Detect which cell encompasses the target text, then output its (x, y) center coordinate. 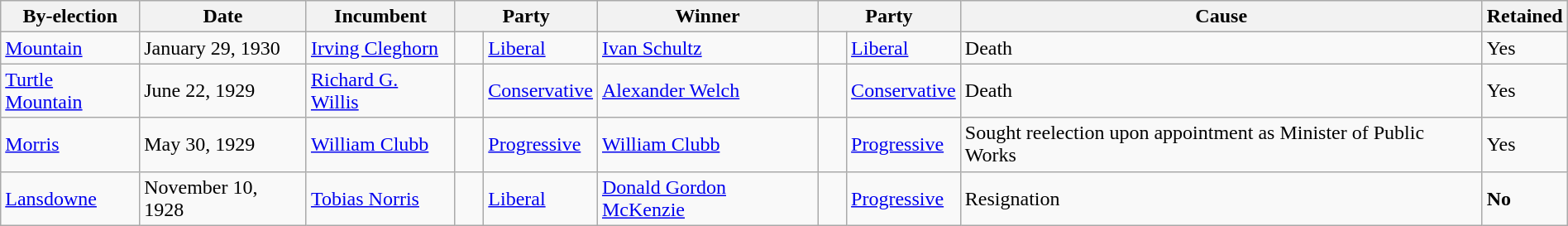
Cause (1221, 17)
Sought reelection upon appointment as Minister of Public Works (1221, 144)
By-election (70, 17)
Date (223, 17)
Turtle Mountain (70, 91)
Lansdowne (70, 199)
November 10, 1928 (223, 199)
Irving Cleghorn (380, 48)
Tobias Norris (380, 199)
Resignation (1221, 199)
Donald Gordon McKenzie (707, 199)
Ivan Schultz (707, 48)
June 22, 1929 (223, 91)
Winner (707, 17)
May 30, 1929 (223, 144)
Richard G. Willis (380, 91)
Retained (1525, 17)
Mountain (70, 48)
Morris (70, 144)
January 29, 1930 (223, 48)
Incumbent (380, 17)
Alexander Welch (707, 91)
No (1525, 199)
